Capture the cell that displays the provided text and extract its [x, y] central coordinate. 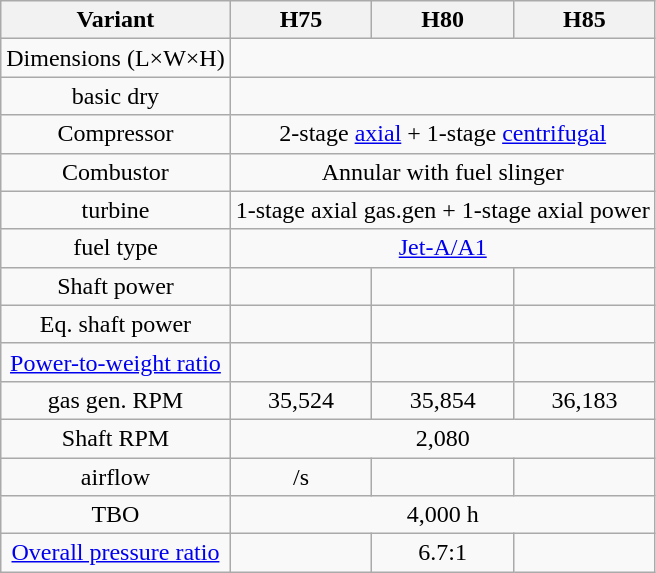
Compressor [116, 134]
2,080 [442, 438]
Shaft power [116, 286]
2-stage axial + 1-stage centrifugal [442, 134]
36,183 [585, 400]
Annular with fuel slinger [442, 172]
Dimensions (L×W×H) [116, 58]
turbine [116, 210]
H75 [301, 20]
airflow [116, 477]
35,524 [301, 400]
Combustor [116, 172]
Power-to-weight ratio [116, 362]
Variant [116, 20]
H85 [585, 20]
35,854 [443, 400]
basic dry [116, 96]
gas gen. RPM [116, 400]
Shaft RPM [116, 438]
6.7:1 [443, 553]
fuel type [116, 248]
H80 [443, 20]
Eq. shaft power [116, 324]
TBO [116, 515]
/s [301, 477]
4,000 h [442, 515]
Overall pressure ratio [116, 553]
Jet-A/A1 [442, 248]
1-stage axial gas.gen + 1-stage axial power [442, 210]
